Output the [x, y] coordinate of the center of the cell containing the given text.  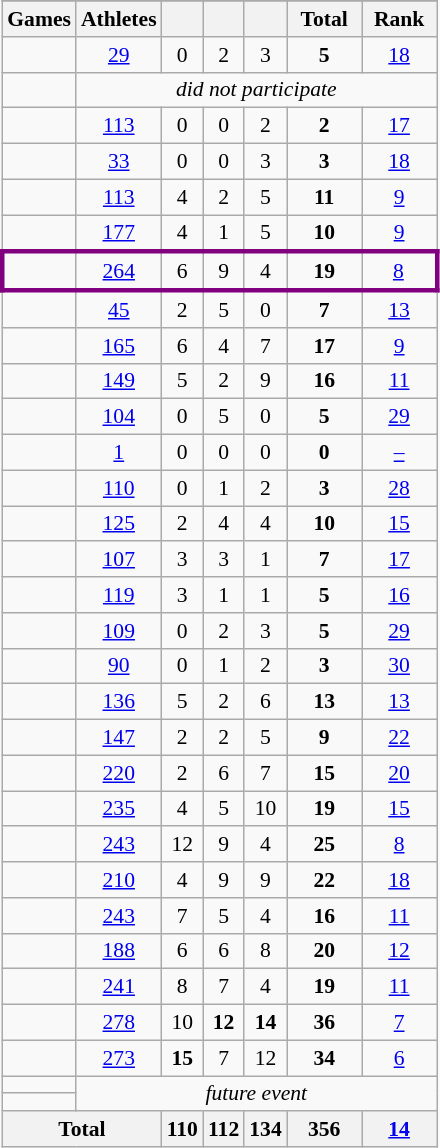
Athletes [119, 19]
104 [119, 417]
90 [119, 666]
235 [119, 809]
188 [119, 951]
149 [119, 381]
356 [324, 1130]
241 [119, 987]
177 [119, 234]
34 [324, 1058]
36 [324, 1023]
Rank [400, 19]
119 [119, 595]
112 [224, 1130]
28 [400, 488]
25 [324, 845]
220 [119, 773]
109 [119, 631]
136 [119, 702]
273 [119, 1058]
45 [119, 310]
165 [119, 346]
Games [39, 19]
210 [119, 880]
– [400, 453]
did not participate [256, 90]
125 [119, 524]
278 [119, 1023]
107 [119, 560]
30 [400, 666]
future event [256, 1094]
134 [266, 1130]
264 [119, 272]
33 [119, 162]
147 [119, 738]
